Find where the given text appears and provide that cell's center as (x, y) coordinate. 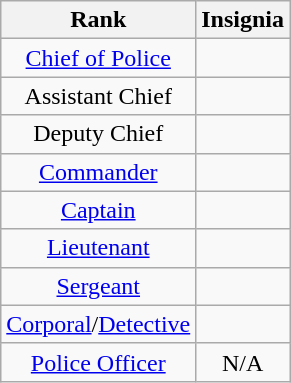
Chief of Police (98, 58)
Rank (98, 20)
Corporal/Detective (98, 324)
Lieutenant (98, 248)
N/A (243, 362)
Deputy Chief (98, 134)
Sergeant (98, 286)
Insignia (243, 20)
Assistant Chief (98, 96)
Police Officer (98, 362)
Captain (98, 210)
Commander (98, 172)
